From the cell containing the given text, extract its center point as (x, y) coordinate. 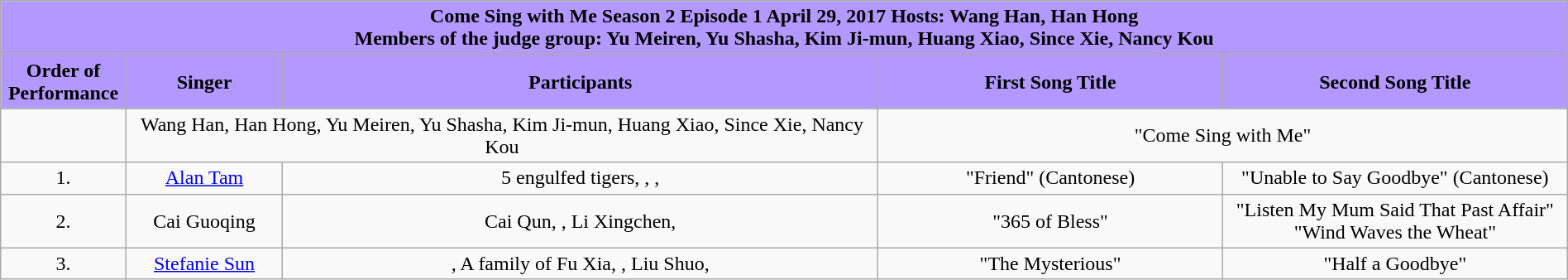
Singer (203, 81)
, A family of Fu Xia, , Liu Shuo, (581, 263)
Participants (581, 81)
"The Mysterious" (1050, 263)
"Unable to Say Goodbye" (Cantonese) (1394, 178)
"Listen My Mum Said That Past Affair" "Wind Waves the Wheat" (1394, 220)
Cai Qun, , Li Xingchen, (581, 220)
"Friend" (Cantonese) (1050, 178)
Order of Performance (64, 81)
Wang Han, Han Hong, Yu Meiren, Yu Shasha, Kim Ji-mun, Huang Xiao, Since Xie, Nancy Kou (501, 136)
"Half a Goodbye" (1394, 263)
"Come Sing with Me" (1223, 136)
First Song Title (1050, 81)
1. (64, 178)
2. (64, 220)
Stefanie Sun (203, 263)
5 engulfed tigers, , , (581, 178)
Cai Guoqing (203, 220)
Alan Tam (203, 178)
3. (64, 263)
Second Song Title (1394, 81)
"365 of Bless" (1050, 220)
